Output the (X, Y) coordinate of the center of the cell containing the given text.  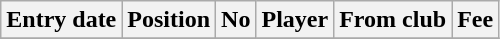
Entry date (62, 20)
Fee (476, 20)
Player (295, 20)
From club (393, 20)
Position (169, 20)
No (236, 20)
